Detect which cell encompasses the target text, then output its (X, Y) center coordinate. 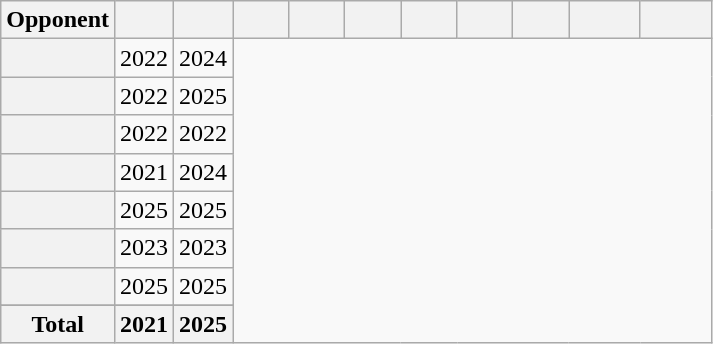
Opponent (58, 20)
Total (58, 324)
